Return the (x, y) coordinate for the center point of the cell that contains the specified text.  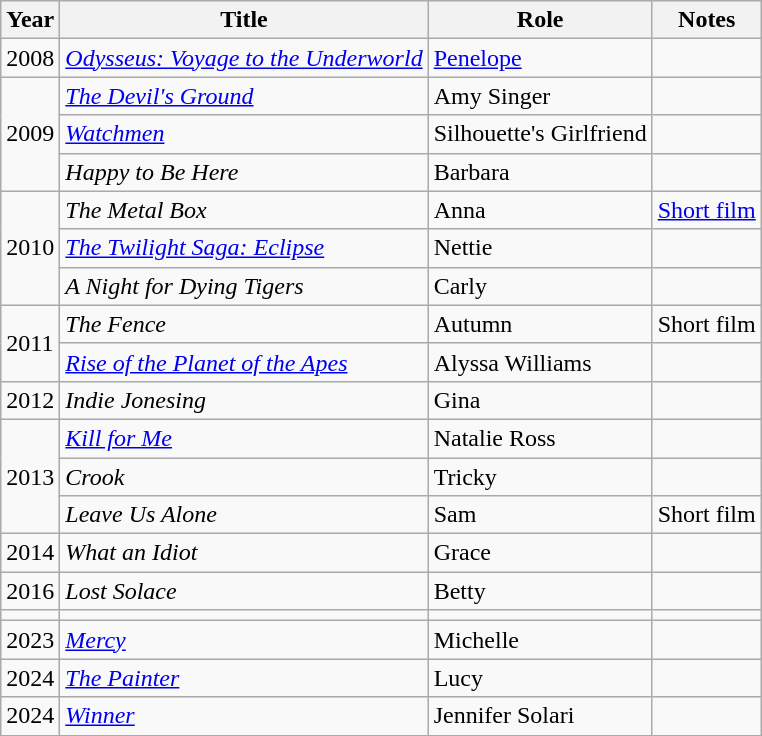
Crook (244, 477)
Grace (540, 553)
Leave Us Alone (244, 515)
Gina (540, 400)
Lost Solace (244, 591)
Tricky (540, 477)
Penelope (540, 58)
2008 (30, 58)
Betty (540, 591)
Happy to Be Here (244, 172)
Sam (540, 515)
Silhouette's Girlfriend (540, 134)
The Fence (244, 324)
Alyssa Williams (540, 362)
Carly (540, 286)
Nettie (540, 248)
The Metal Box (244, 210)
2009 (30, 134)
Indie Jonesing (244, 400)
2014 (30, 553)
Kill for Me (244, 438)
The Painter (244, 678)
Amy Singer (540, 96)
Barbara (540, 172)
2016 (30, 591)
2012 (30, 400)
Anna (540, 210)
A Night for Dying Tigers (244, 286)
Lucy (540, 678)
2023 (30, 640)
Rise of the Planet of the Apes (244, 362)
What an Idiot (244, 553)
2010 (30, 248)
Winner (244, 716)
The Twilight Saga: Eclipse (244, 248)
Autumn (540, 324)
Natalie Ross (540, 438)
Michelle (540, 640)
Title (244, 20)
Jennifer Solari (540, 716)
Odysseus: Voyage to the Underworld (244, 58)
Mercy (244, 640)
Year (30, 20)
Watchmen (244, 134)
The Devil's Ground (244, 96)
2013 (30, 476)
Notes (706, 20)
2011 (30, 343)
Role (540, 20)
